Pinpoint the cell where the given text exists, returning its [X, Y] midpoint coordinate. 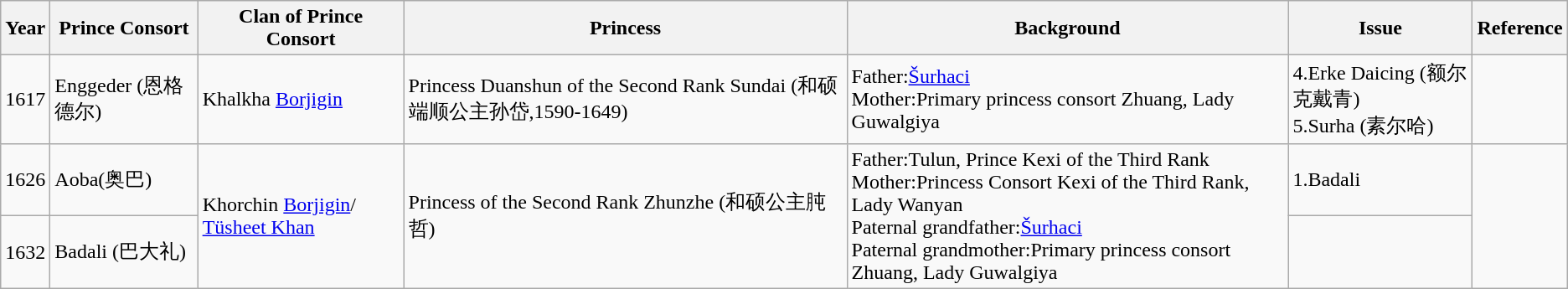
Badali (巴大礼) [124, 253]
Year [25, 28]
1617 [25, 100]
1.Badali [1380, 179]
Prince Consort [124, 28]
1626 [25, 179]
Issue [1380, 28]
Father:ŠurhaciMother:Primary princess consort Zhuang, Lady Guwalgiya [1067, 100]
Clan of Prince Consort [301, 28]
Princess [625, 28]
Khorchin Borjigin/ Tüsheet Khan [301, 216]
Reference [1519, 28]
4.Erke Daicing (额尔克戴青)5.Surha (素尔哈) [1380, 100]
1632 [25, 253]
Princess Duanshun of the Second Rank Sundai (和硕端顺公主孙岱,1590-1649) [625, 100]
Enggeder (恩格德尔) [124, 100]
Khalkha Borjigin [301, 100]
Background [1067, 28]
Aoba(奥巴) [124, 179]
Princess of the Second Rank Zhunzhe (和硕公主肫哲) [625, 216]
